Find where the given text appears and provide that cell's center as [x, y] coordinate. 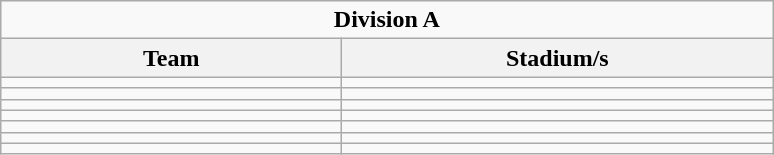
Stadium/s [558, 58]
Team [172, 58]
Division A [387, 20]
